For the text-containing cell, return its midpoint in (X, Y) coordinate format. 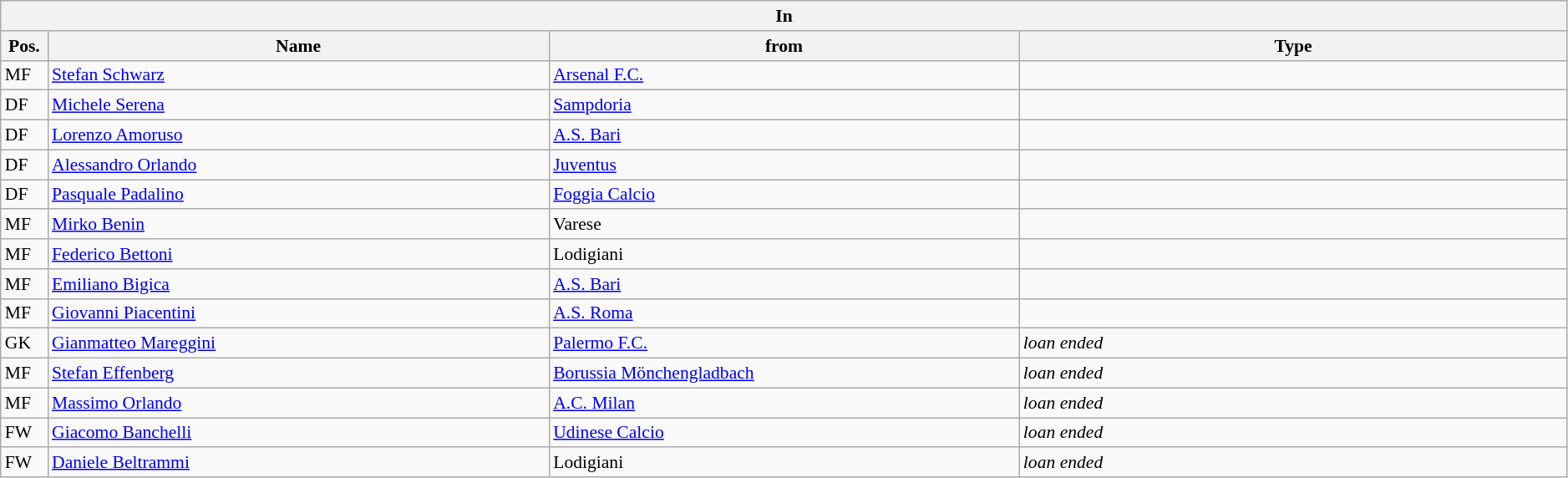
Palermo F.C. (784, 343)
Udinese Calcio (784, 433)
from (784, 46)
Name (298, 46)
Daniele Beltrammi (298, 463)
Michele Serena (298, 105)
Varese (784, 225)
A.C. Milan (784, 403)
Type (1293, 46)
A.S. Roma (784, 313)
Sampdoria (784, 105)
Stefan Schwarz (298, 75)
Massimo Orlando (298, 403)
Giovanni Piacentini (298, 313)
Borussia Mönchengladbach (784, 374)
Foggia Calcio (784, 195)
Pos. (24, 46)
Alessandro Orlando (298, 165)
Giacomo Banchelli (298, 433)
GK (24, 343)
In (784, 16)
Stefan Effenberg (298, 374)
Mirko Benin (298, 225)
Emiliano Bigica (298, 284)
Lorenzo Amoruso (298, 135)
Pasquale Padalino (298, 195)
Juventus (784, 165)
Federico Bettoni (298, 254)
Arsenal F.C. (784, 75)
Gianmatteo Mareggini (298, 343)
